Pinpoint the cell where the given text exists, returning its [x, y] midpoint coordinate. 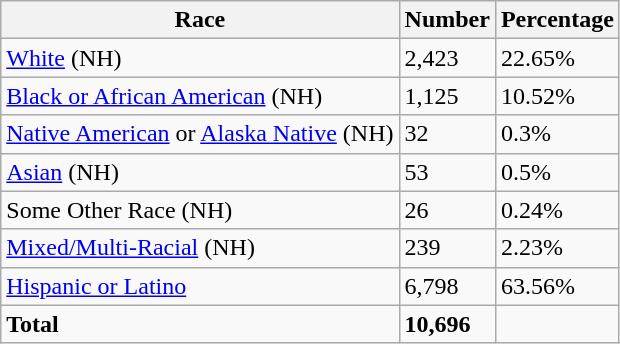
22.65% [557, 58]
32 [447, 134]
1,125 [447, 96]
0.24% [557, 210]
63.56% [557, 286]
Race [200, 20]
0.5% [557, 172]
2,423 [447, 58]
Percentage [557, 20]
Total [200, 324]
Mixed/Multi-Racial (NH) [200, 248]
White (NH) [200, 58]
53 [447, 172]
26 [447, 210]
Hispanic or Latino [200, 286]
Native American or Alaska Native (NH) [200, 134]
2.23% [557, 248]
0.3% [557, 134]
Black or African American (NH) [200, 96]
Number [447, 20]
10,696 [447, 324]
6,798 [447, 286]
239 [447, 248]
Some Other Race (NH) [200, 210]
10.52% [557, 96]
Asian (NH) [200, 172]
